For the text-containing cell, return its midpoint in [x, y] coordinate format. 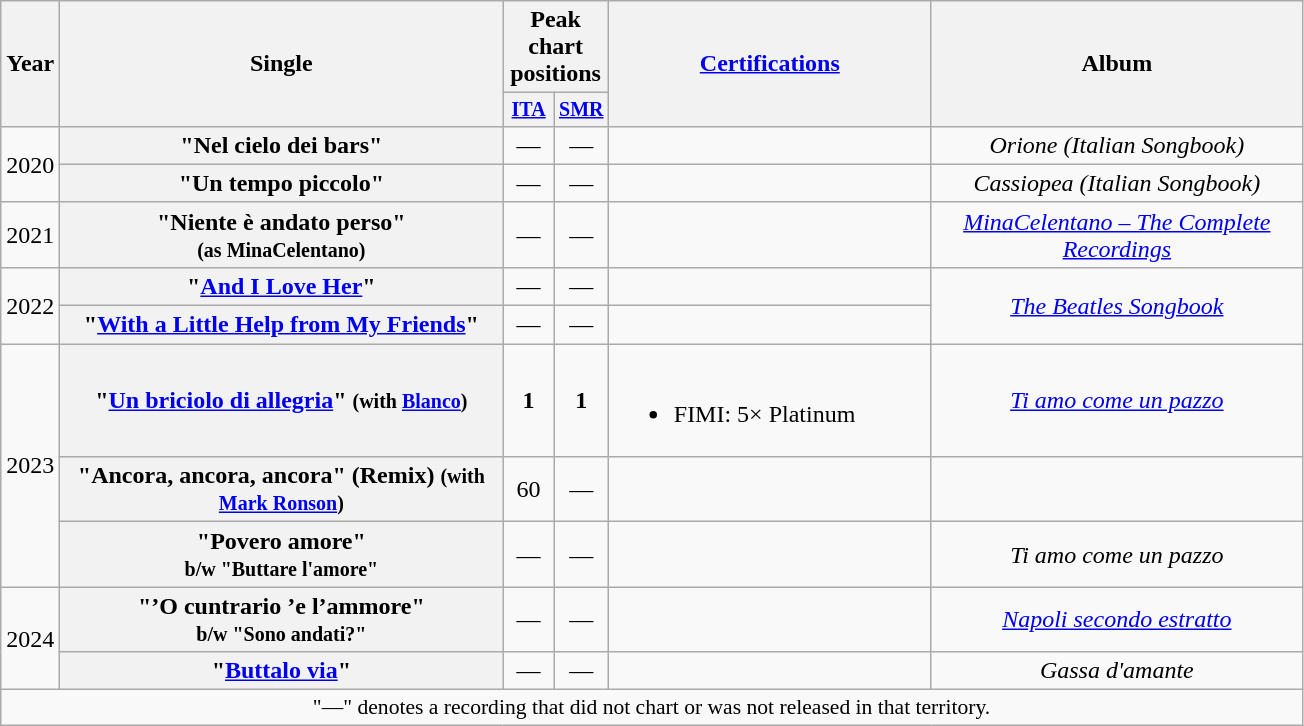
2024 [30, 638]
"’O cuntrario ’e l’ammore"b/w "Sono andati?" [282, 620]
2023 [30, 466]
"Nel cielo dei bars" [282, 145]
Peak chart positions [556, 47]
MinaCelentano – The Complete Recordings [1116, 234]
"—" denotes a recording that did not chart or was not released in that territory. [652, 708]
"Un tempo piccolo" [282, 183]
FIMI: 5× Platinum [770, 400]
Album [1116, 64]
Certifications [770, 64]
Napoli secondo estratto [1116, 620]
Orione (Italian Songbook) [1116, 145]
"Ancora, ancora, ancora" (Remix) (with Mark Ronson) [282, 490]
"Un briciolo di allegria" (with Blanco) [282, 400]
"Buttalo via" [282, 671]
60 [528, 490]
The Beatles Songbook [1116, 305]
"Povero amore"b/w "Buttare l'amore" [282, 554]
2020 [30, 164]
"With a Little Help from My Friends" [282, 325]
"And I Love Her" [282, 286]
2021 [30, 234]
2022 [30, 305]
Gassa d'amante [1116, 671]
SMR [581, 110]
Year [30, 64]
Cassiopea (Italian Songbook) [1116, 183]
"Niente è andato perso" (as MinaCelentano) [282, 234]
ITA [528, 110]
Single [282, 64]
